Provide the (X, Y) coordinate of the cell's center where the given text is located.  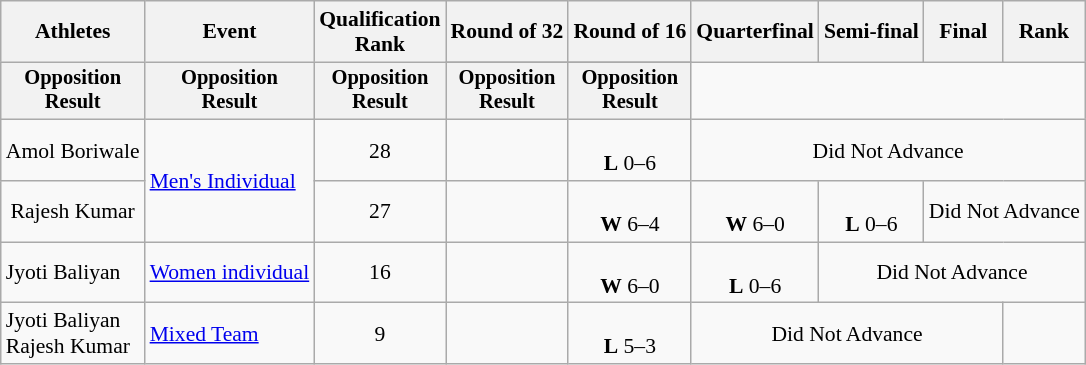
Final (964, 32)
Round of 16 (630, 32)
Semi-final (872, 32)
L 5–3 (630, 334)
28 (380, 150)
Athletes (73, 32)
Jyoti Baliyan (73, 272)
Event (230, 32)
Jyoti BaliyanRajesh Kumar (73, 334)
W 6–4 (630, 212)
Mixed Team (230, 334)
Men's Individual (230, 181)
27 (380, 212)
Amol Boriwale (73, 150)
Qualification Rank (380, 32)
16 (380, 272)
Rajesh Kumar (73, 212)
Round of 32 (508, 32)
Women individual (230, 272)
9 (380, 334)
Quarterfinal (755, 32)
Rank (1044, 32)
